Return the (X, Y) coordinate for the center point of the cell that contains the specified text.  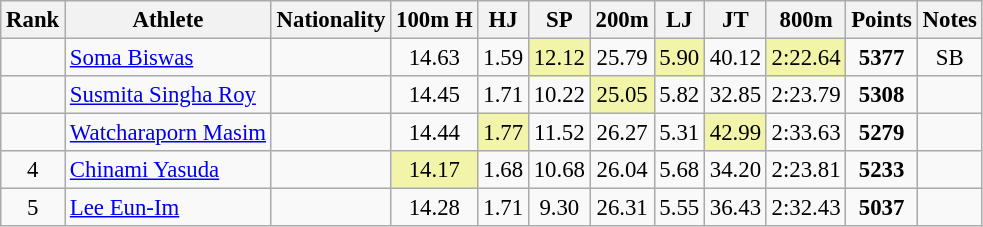
1.77 (503, 133)
200m (622, 20)
Susmita Singha Roy (168, 95)
40.12 (735, 58)
5.55 (679, 208)
Lee Eun-Im (168, 208)
Rank (33, 20)
42.99 (735, 133)
25.05 (622, 95)
14.28 (434, 208)
10.22 (559, 95)
4 (33, 170)
14.63 (434, 58)
JT (735, 20)
9.30 (559, 208)
25.79 (622, 58)
5377 (882, 58)
36.43 (735, 208)
800m (806, 20)
5.90 (679, 58)
Watcharaporn Masim (168, 133)
LJ (679, 20)
5 (33, 208)
Nationality (330, 20)
2:33.63 (806, 133)
14.44 (434, 133)
32.85 (735, 95)
2:32.43 (806, 208)
1.68 (503, 170)
5.82 (679, 95)
5308 (882, 95)
5037 (882, 208)
Notes (950, 20)
11.52 (559, 133)
2:23.79 (806, 95)
100m H (434, 20)
Soma Biswas (168, 58)
14.45 (434, 95)
SB (950, 58)
Chinami Yasuda (168, 170)
Athlete (168, 20)
26.27 (622, 133)
26.04 (622, 170)
SP (559, 20)
1.59 (503, 58)
14.17 (434, 170)
Points (882, 20)
26.31 (622, 208)
12.12 (559, 58)
34.20 (735, 170)
2:22.64 (806, 58)
HJ (503, 20)
10.68 (559, 170)
5279 (882, 133)
2:23.81 (806, 170)
5233 (882, 170)
5.68 (679, 170)
5.31 (679, 133)
